Provide the [x, y] coordinate of the cell's center where the given text is located.  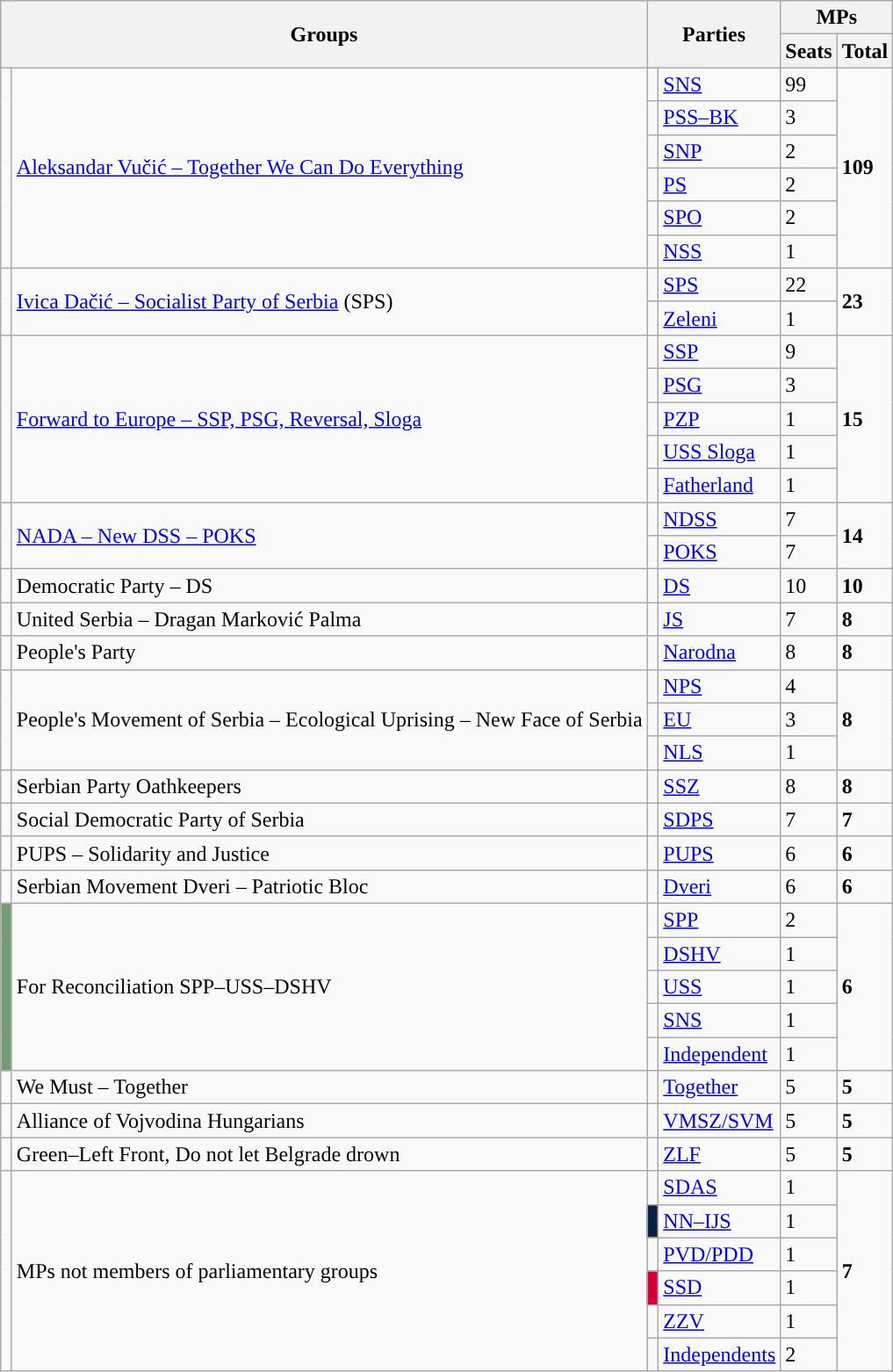
NDSS [720, 519]
Alliance of Vojvodina Hungarians [329, 1121]
Ivica Dačić – Socialist Party of Serbia (SPS) [329, 301]
Social Democratic Party of Serbia [329, 820]
PSG [720, 385]
SPO [720, 218]
People's Party [329, 653]
NLS [720, 753]
SNP [720, 151]
PVD/PDD [720, 1254]
Democratic Party – DS [329, 586]
Parties [714, 34]
Serbian Movement Dveri – Patriotic Bloc [329, 886]
Seats [809, 51]
4 [809, 686]
SDPS [720, 820]
Independent [720, 1054]
MPs not members of parliamentary groups [329, 1271]
SSZ [720, 786]
Green–Left Front, Do not let Belgrade drown [329, 1154]
POKS [720, 552]
22 [809, 285]
We Must – Together [329, 1087]
PSS–BK [720, 118]
VMSZ/SVM [720, 1121]
Zeleni [720, 318]
USS [720, 987]
Forward to Europe – SSP, PSG, Reversal, Sloga [329, 418]
14 [865, 536]
DSHV [720, 953]
99 [809, 84]
DS [720, 586]
SDAS [720, 1188]
ZLF [720, 1154]
9 [809, 351]
MPs [837, 18]
United Serbia – Dragan Marković Palma [329, 619]
SPS [720, 285]
SSD [720, 1288]
Serbian Party Oathkeepers [329, 786]
PUPS – Solidarity and Justice [329, 853]
PS [720, 184]
Aleksandar Vučić – Together We Can Do Everything [329, 168]
USS Sloga [720, 452]
Groups [324, 34]
Fatherland [720, 486]
Dveri [720, 886]
SSP [720, 351]
15 [865, 418]
109 [865, 168]
EU [720, 719]
NPS [720, 686]
Total [865, 51]
People's Movement of Serbia – Ecological Uprising – New Face of Serbia [329, 719]
For Reconciliation SPP–USS–DSHV [329, 986]
NN–IJS [720, 1221]
NSS [720, 251]
Independents [720, 1354]
Together [720, 1087]
ZZV [720, 1321]
PUPS [720, 853]
23 [865, 301]
JS [720, 619]
Narodna [720, 653]
SPP [720, 920]
PZP [720, 419]
NADA – New DSS – POKS [329, 536]
